Output the [x, y] coordinate of the center of the cell containing the given text.  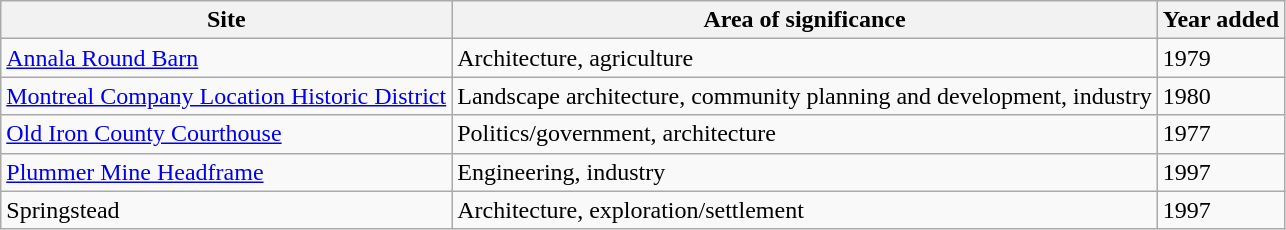
1979 [1220, 58]
Landscape architecture, community planning and development, industry [805, 96]
Area of significance [805, 20]
Architecture, exploration/settlement [805, 210]
Annala Round Barn [226, 58]
Architecture, agriculture [805, 58]
Site [226, 20]
Engineering, industry [805, 172]
Montreal Company Location Historic District [226, 96]
Politics/government, architecture [805, 134]
Springstead [226, 210]
Old Iron County Courthouse [226, 134]
1977 [1220, 134]
Plummer Mine Headframe [226, 172]
1980 [1220, 96]
Year added [1220, 20]
